Locate the cell with the specified text and output its [X, Y] center coordinate. 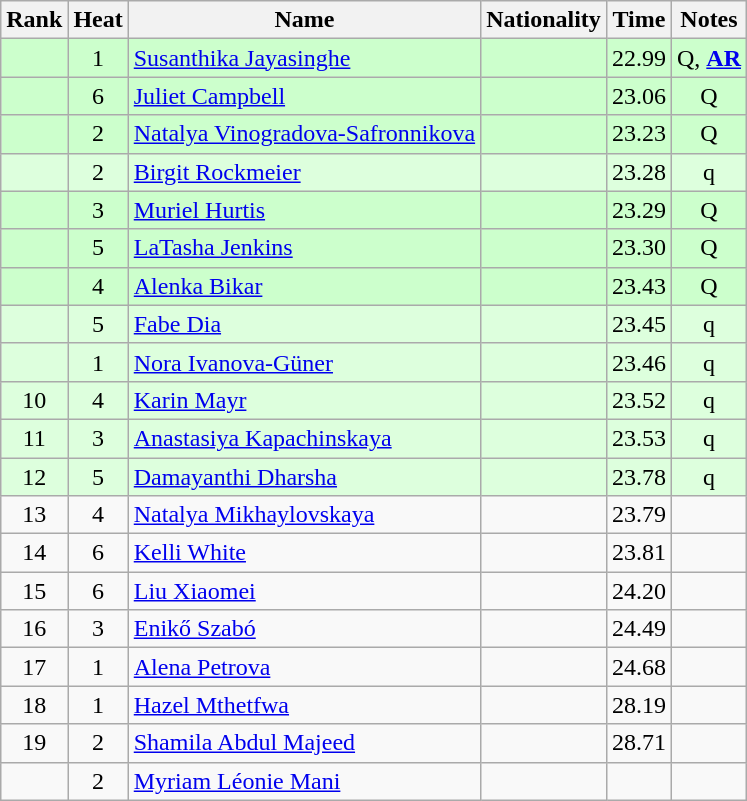
16 [34, 629]
Heat [98, 20]
Nora Ivanova-Güner [304, 362]
23.28 [638, 172]
24.49 [638, 629]
Name [304, 20]
Alenka Bikar [304, 286]
Fabe Dia [304, 324]
Nationality [544, 20]
28.71 [638, 743]
Enikő Szabó [304, 629]
18 [34, 705]
Juliet Campbell [304, 96]
Natalya Vinogradova-Safronnikova [304, 134]
Natalya Mikhaylovskaya [304, 515]
Time [638, 20]
23.06 [638, 96]
13 [34, 515]
23.79 [638, 515]
19 [34, 743]
14 [34, 553]
23.23 [638, 134]
Liu Xiaomei [304, 591]
Susanthika Jayasinghe [304, 58]
23.29 [638, 210]
Kelli White [304, 553]
Rank [34, 20]
Alena Petrova [304, 667]
23.53 [638, 438]
23.43 [638, 286]
28.19 [638, 705]
23.45 [638, 324]
Q, AR [708, 58]
Notes [708, 20]
23.78 [638, 477]
23.81 [638, 553]
23.46 [638, 362]
Muriel Hurtis [304, 210]
Anastasiya Kapachinskaya [304, 438]
23.52 [638, 400]
Hazel Mthetfwa [304, 705]
11 [34, 438]
24.68 [638, 667]
Karin Mayr [304, 400]
Damayanthi Dharsha [304, 477]
17 [34, 667]
15 [34, 591]
23.30 [638, 248]
Myriam Léonie Mani [304, 781]
Birgit Rockmeier [304, 172]
22.99 [638, 58]
Shamila Abdul Majeed [304, 743]
12 [34, 477]
10 [34, 400]
LaTasha Jenkins [304, 248]
24.20 [638, 591]
